Scan for the cell matching the given text and deliver its (x, y) coordinate at center. 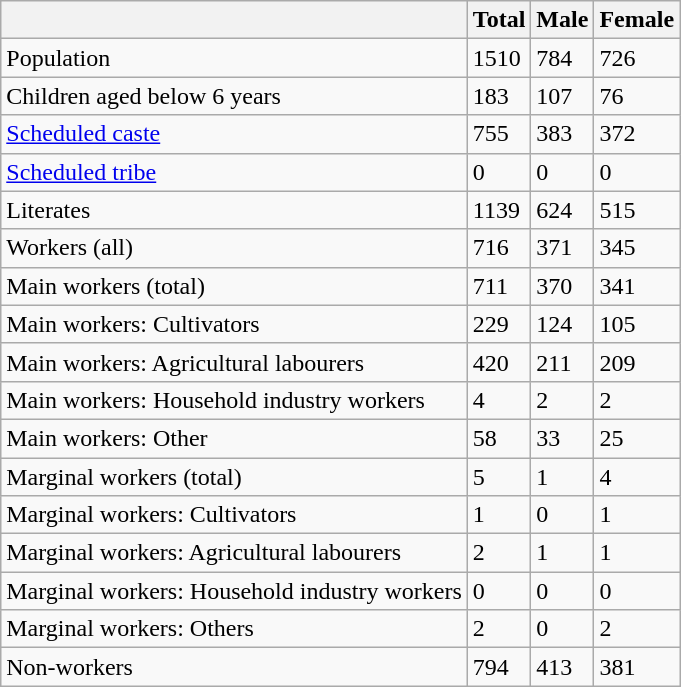
Children aged below 6 years (234, 96)
Main workers (total) (234, 286)
Female (637, 20)
716 (499, 248)
Scheduled tribe (234, 172)
Literates (234, 210)
1510 (499, 58)
371 (562, 248)
Main workers: Agricultural labourers (234, 362)
Marginal workers: Agricultural labourers (234, 553)
515 (637, 210)
Main workers: Other (234, 438)
Marginal workers: Household industry workers (234, 591)
209 (637, 362)
420 (499, 362)
383 (562, 134)
Non-workers (234, 667)
105 (637, 324)
624 (562, 210)
Male (562, 20)
370 (562, 286)
Marginal workers: Cultivators (234, 515)
Scheduled caste (234, 134)
341 (637, 286)
5 (499, 477)
Total (499, 20)
211 (562, 362)
Marginal workers: Others (234, 629)
726 (637, 58)
755 (499, 134)
1139 (499, 210)
33 (562, 438)
183 (499, 96)
25 (637, 438)
Marginal workers (total) (234, 477)
107 (562, 96)
Workers (all) (234, 248)
58 (499, 438)
784 (562, 58)
345 (637, 248)
229 (499, 324)
711 (499, 286)
76 (637, 96)
381 (637, 667)
794 (499, 667)
Main workers: Cultivators (234, 324)
124 (562, 324)
Population (234, 58)
372 (637, 134)
413 (562, 667)
Main workers: Household industry workers (234, 400)
